Pinpoint the cell where the given text exists, returning its (X, Y) midpoint coordinate. 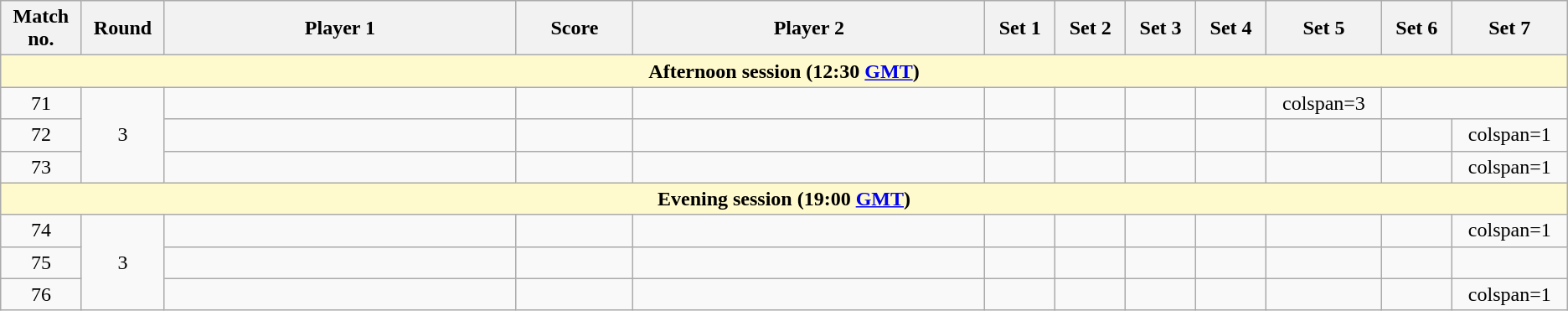
Score (575, 29)
73 (41, 167)
Afternoon session (12:30 GMT) (784, 71)
Player 2 (809, 29)
Round (122, 29)
74 (41, 231)
Set 6 (1416, 29)
Set 5 (1324, 29)
colspan=3 (1324, 103)
76 (41, 294)
Set 4 (1231, 29)
71 (41, 103)
Evening session (19:00 GMT) (784, 199)
Set 1 (1020, 29)
72 (41, 135)
Set 3 (1161, 29)
Set 2 (1091, 29)
Player 1 (340, 29)
75 (41, 262)
Match no. (41, 29)
Set 7 (1509, 29)
